Return the (x, y) coordinate for the center point of the cell that contains the specified text.  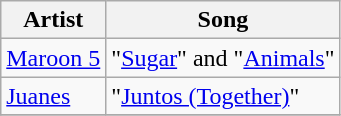
Maroon 5 (54, 58)
Juanes (54, 96)
Song (223, 20)
"Sugar" and "Animals" (223, 58)
"Juntos (Together)" (223, 96)
Artist (54, 20)
